Scan for the cell matching the given text and deliver its [X, Y] coordinate at center. 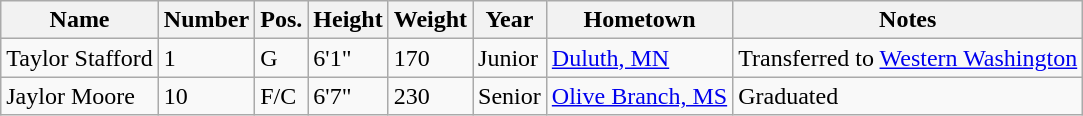
6'7" [348, 96]
Number [206, 20]
Taylor Stafford [80, 58]
Senior [510, 96]
170 [430, 58]
G [282, 58]
Olive Branch, MS [639, 96]
Notes [908, 20]
F/C [282, 96]
Junior [510, 58]
6'1" [348, 58]
Height [348, 20]
Pos. [282, 20]
Year [510, 20]
Jaylor Moore [80, 96]
10 [206, 96]
Duluth, MN [639, 58]
Name [80, 20]
230 [430, 96]
Transferred to Western Washington [908, 58]
Hometown [639, 20]
1 [206, 58]
Graduated [908, 96]
Weight [430, 20]
